Detect which cell encompasses the target text, then output its [x, y] center coordinate. 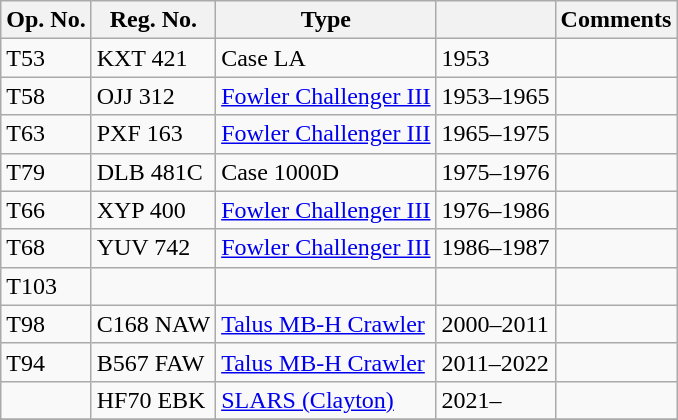
YUV 742 [153, 248]
T53 [46, 58]
T58 [46, 96]
Comments [616, 20]
2011–2022 [496, 362]
PXF 163 [153, 134]
2021– [496, 400]
1965–1975 [496, 134]
Type [326, 20]
2000–2011 [496, 324]
T98 [46, 324]
B567 FAW [153, 362]
T103 [46, 286]
Op. No. [46, 20]
C168 NAW [153, 324]
DLB 481C [153, 172]
T79 [46, 172]
Case LA [326, 58]
1975–1976 [496, 172]
T63 [46, 134]
1953 [496, 58]
SLARS (Clayton) [326, 400]
HF70 EBK [153, 400]
Reg. No. [153, 20]
1953–1965 [496, 96]
OJJ 312 [153, 96]
1976–1986 [496, 210]
1986–1987 [496, 248]
T66 [46, 210]
KXT 421 [153, 58]
T68 [46, 248]
Case 1000D [326, 172]
T94 [46, 362]
XYP 400 [153, 210]
